Scan for the cell matching the given text and deliver its [x, y] coordinate at center. 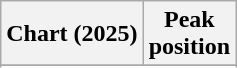
Chart (2025) [72, 34]
Peakposition [189, 34]
